Find where the given text appears and provide that cell's center as [x, y] coordinate. 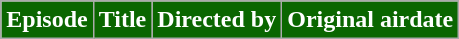
Episode [47, 20]
Original airdate [370, 20]
Title [122, 20]
Directed by [217, 20]
